Detect which cell encompasses the target text, then output its (x, y) center coordinate. 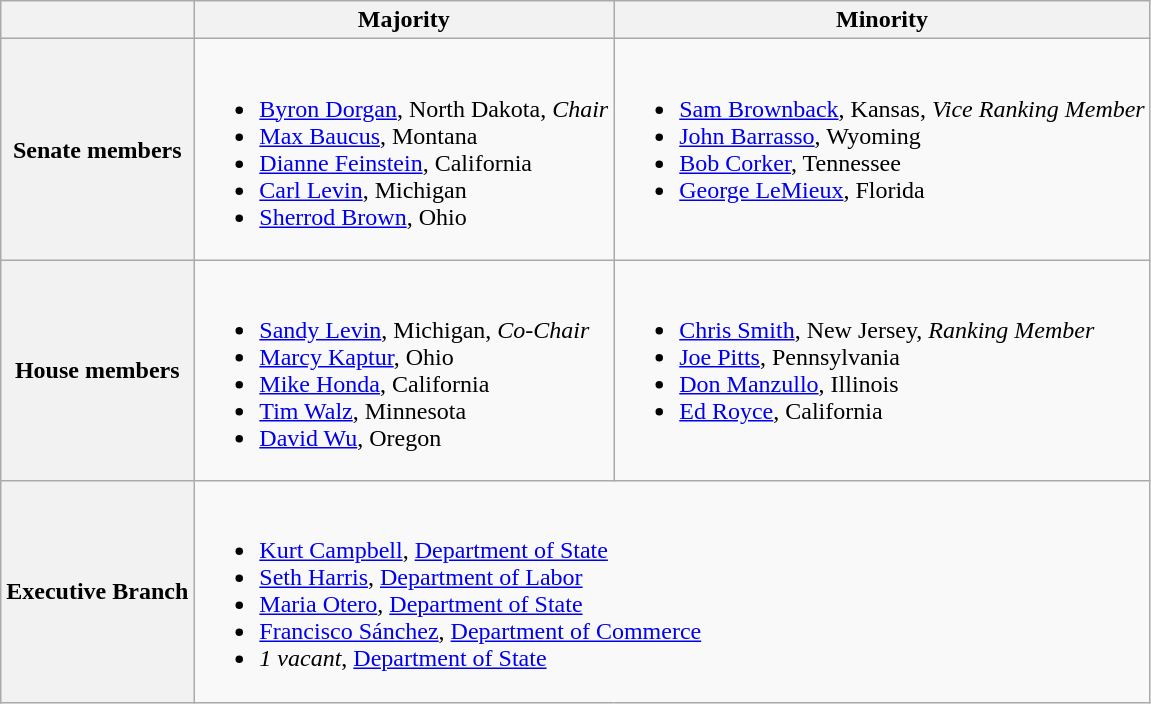
Senate members (98, 150)
Chris Smith, New Jersey, Ranking MemberJoe Pitts, PennsylvaniaDon Manzullo, IllinoisEd Royce, California (882, 370)
Executive Branch (98, 592)
Majority (404, 20)
Byron Dorgan, North Dakota, ChairMax Baucus, MontanaDianne Feinstein, CaliforniaCarl Levin, MichiganSherrod Brown, Ohio (404, 150)
Sam Brownback, Kansas, Vice Ranking MemberJohn Barrasso, WyomingBob Corker, TennesseeGeorge LeMieux, Florida (882, 150)
Minority (882, 20)
Sandy Levin, Michigan, Co-ChairMarcy Kaptur, OhioMike Honda, CaliforniaTim Walz, MinnesotaDavid Wu, Oregon (404, 370)
House members (98, 370)
